Scan for the cell matching the given text and deliver its (x, y) coordinate at center. 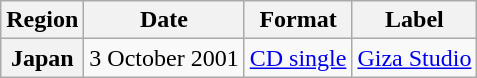
Label (414, 20)
CD single (298, 58)
Date (164, 20)
Japan (42, 58)
Format (298, 20)
Region (42, 20)
Giza Studio (414, 58)
3 October 2001 (164, 58)
